From the cell containing the given text, extract its center point as (X, Y) coordinate. 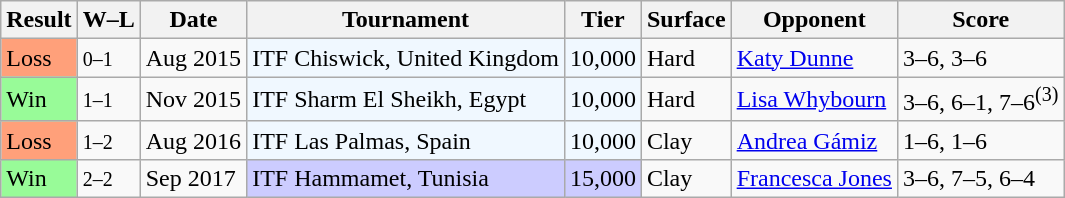
Tier (602, 20)
Nov 2015 (193, 100)
ITF Las Palmas, Spain (406, 140)
1–6, 1–6 (980, 140)
3–6, 7–5, 6–4 (980, 178)
Katy Dunne (814, 58)
1–1 (108, 100)
Francesca Jones (814, 178)
Tournament (406, 20)
Surface (686, 20)
ITF Sharm El Sheikh, Egypt (406, 100)
Result (39, 20)
0–1 (108, 58)
3–6, 6–1, 7–6(3) (980, 100)
Date (193, 20)
Aug 2016 (193, 140)
Opponent (814, 20)
Sep 2017 (193, 178)
Lisa Whybourn (814, 100)
Aug 2015 (193, 58)
Score (980, 20)
Andrea Gámiz (814, 140)
15,000 (602, 178)
ITF Chiswick, United Kingdom (406, 58)
1–2 (108, 140)
W–L (108, 20)
2–2 (108, 178)
3–6, 3–6 (980, 58)
ITF Hammamet, Tunisia (406, 178)
